Identify which cell holds the provided text, then report its (X, Y) central coordinate. 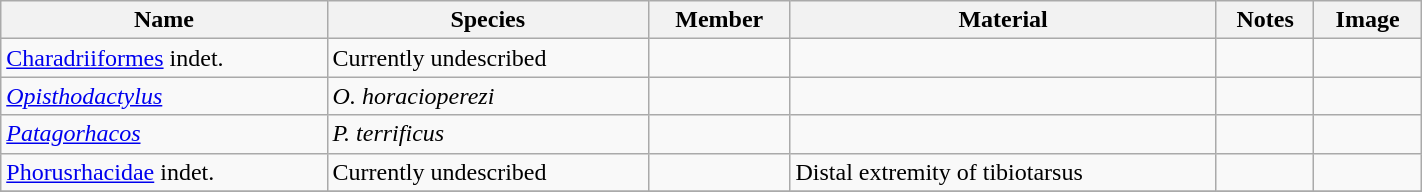
Notes (1265, 20)
Opisthodactylus (164, 96)
O. horacioperezi (488, 96)
Distal extremity of tibiotarsus (1003, 172)
Material (1003, 20)
Charadriiformes indet. (164, 58)
Image (1368, 20)
Member (718, 20)
Name (164, 20)
Species (488, 20)
P. terrificus (488, 134)
Patagorhacos (164, 134)
Phorusrhacidae indet. (164, 172)
